Capture the cell that displays the provided text and extract its (X, Y) central coordinate. 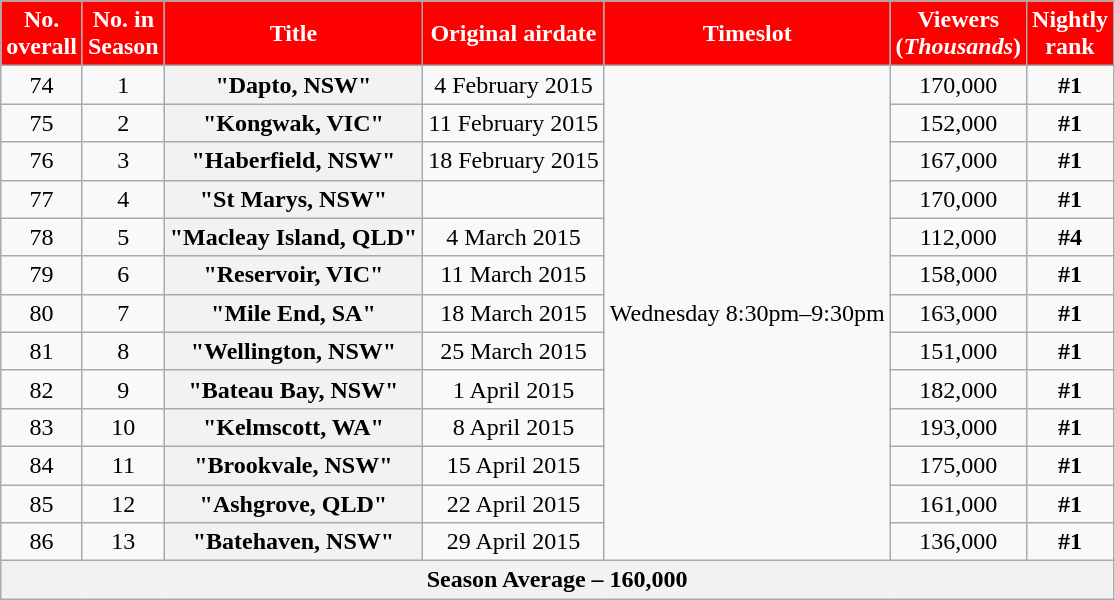
112,000 (958, 237)
"Haberfield, NSW" (293, 161)
74 (42, 85)
18 March 2015 (514, 313)
86 (42, 542)
7 (123, 313)
29 April 2015 (514, 542)
152,000 (958, 123)
No. in Season (123, 34)
No. overall (42, 34)
4 (123, 199)
10 (123, 427)
136,000 (958, 542)
80 (42, 313)
"Bateau Bay, NSW" (293, 389)
Original airdate (514, 34)
"Kelmscott, WA" (293, 427)
8 April 2015 (514, 427)
11 March 2015 (514, 275)
"Brookvale, NSW" (293, 465)
151,000 (958, 351)
79 (42, 275)
"Ashgrove, QLD" (293, 503)
Title (293, 34)
2 (123, 123)
85 (42, 503)
1 April 2015 (514, 389)
161,000 (958, 503)
Nightlyrank (1070, 34)
84 (42, 465)
182,000 (958, 389)
"Batehaven, NSW" (293, 542)
"Reservoir, VIC" (293, 275)
167,000 (958, 161)
175,000 (958, 465)
78 (42, 237)
11 February 2015 (514, 123)
163,000 (958, 313)
158,000 (958, 275)
81 (42, 351)
13 (123, 542)
193,000 (958, 427)
1 (123, 85)
76 (42, 161)
3 (123, 161)
18 February 2015 (514, 161)
15 April 2015 (514, 465)
"Wellington, NSW" (293, 351)
75 (42, 123)
82 (42, 389)
11 (123, 465)
"Mile End, SA" (293, 313)
#4 (1070, 237)
12 (123, 503)
Season Average – 160,000 (558, 580)
Viewers(Thousands) (958, 34)
"Macleay Island, QLD" (293, 237)
9 (123, 389)
4 March 2015 (514, 237)
25 March 2015 (514, 351)
6 (123, 275)
Wednesday 8:30pm–9:30pm (747, 314)
77 (42, 199)
"St Marys, NSW" (293, 199)
"Dapto, NSW" (293, 85)
Timeslot (747, 34)
4 February 2015 (514, 85)
83 (42, 427)
"Kongwak, VIC" (293, 123)
8 (123, 351)
22 April 2015 (514, 503)
5 (123, 237)
